Capture the cell that displays the provided text and extract its [X, Y] central coordinate. 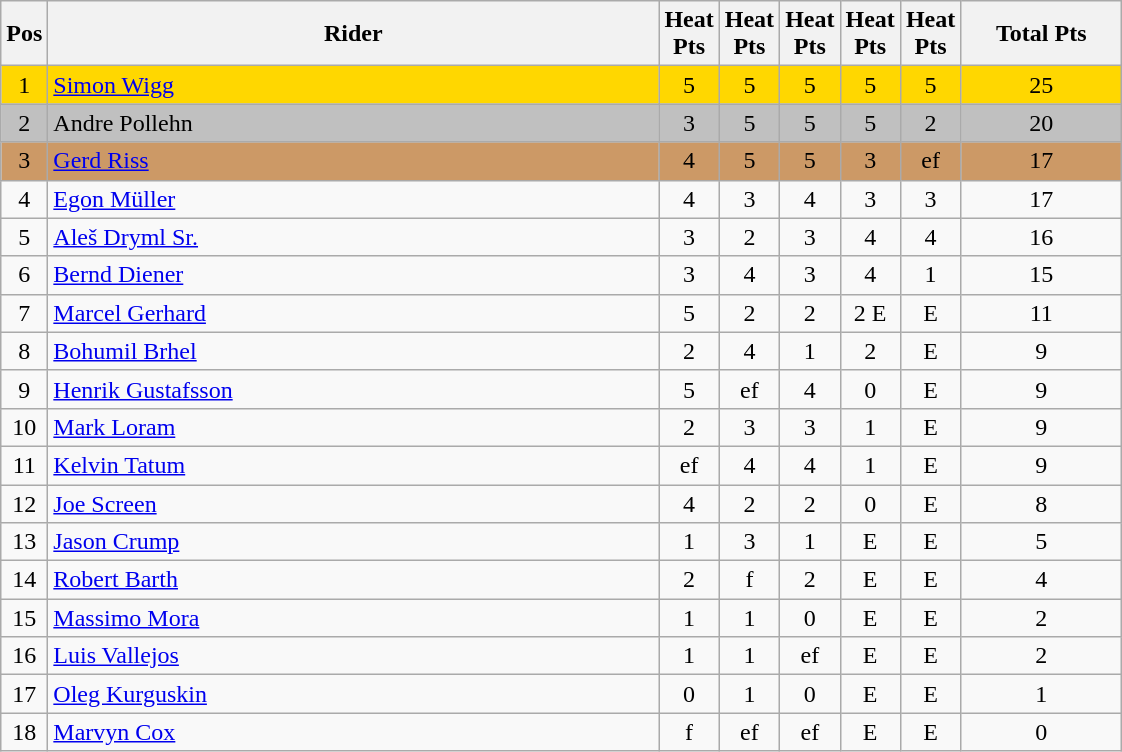
Kelvin Tatum [354, 465]
Bohumil Brhel [354, 351]
Bernd Diener [354, 275]
10 [24, 427]
Luis Vallejos [354, 656]
Mark Loram [354, 427]
Jason Crump [354, 542]
14 [24, 580]
Egon Müller [354, 199]
Massimo Mora [354, 618]
Oleg Kurguskin [354, 694]
13 [24, 542]
12 [24, 503]
20 [1042, 123]
Marvyn Cox [354, 732]
Aleš Dryml Sr. [354, 237]
7 [24, 313]
25 [1042, 85]
18 [24, 732]
Marcel Gerhard [354, 313]
2 E [870, 313]
Robert Barth [354, 580]
Pos [24, 34]
Total Pts [1042, 34]
Joe Screen [354, 503]
Henrik Gustafsson [354, 389]
Rider [354, 34]
Gerd Riss [354, 161]
Simon Wigg [354, 85]
Andre Pollehn [354, 123]
6 [24, 275]
